Output the (x, y) coordinate of the center of the cell containing the given text.  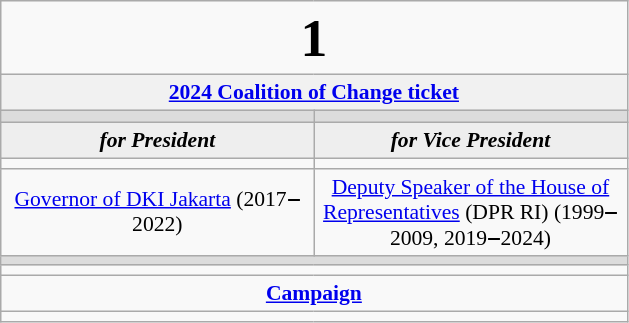
2024 Coalition of Change ticket (314, 92)
for Vice President (470, 141)
for President (158, 141)
Governor of DKI Jakarta (2017‒2022) (158, 212)
1 (314, 38)
Campaign (314, 294)
Deputy Speaker of the House of Representatives (DPR RI) (1999‒2009, 2019‒2024) (470, 212)
